Detect which cell encompasses the target text, then output its [X, Y] center coordinate. 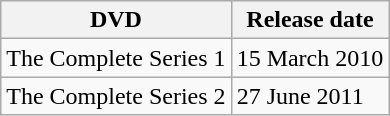
DVD [116, 20]
15 March 2010 [310, 58]
Release date [310, 20]
The Complete Series 2 [116, 96]
The Complete Series 1 [116, 58]
27 June 2011 [310, 96]
